Identify which cell holds the provided text, then report its [X, Y] central coordinate. 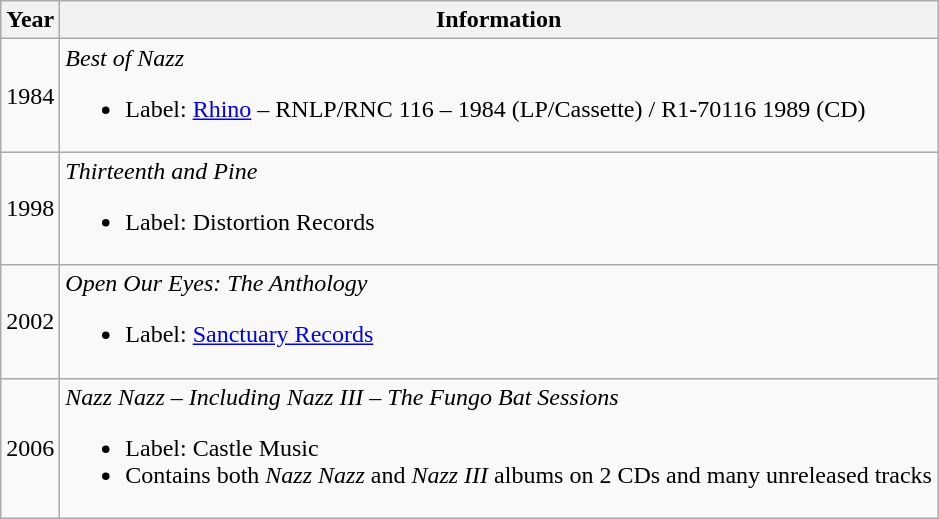
1984 [30, 96]
2002 [30, 322]
Open Our Eyes: The AnthologyLabel: Sanctuary Records [499, 322]
Best of NazzLabel: Rhino – RNLP/RNC 116 – 1984 (LP/Cassette) / R1-70116 1989 (CD) [499, 96]
2006 [30, 448]
Year [30, 20]
Thirteenth and PineLabel: Distortion Records [499, 208]
1998 [30, 208]
Information [499, 20]
